Return (x, y) of the center of cell containing provided text 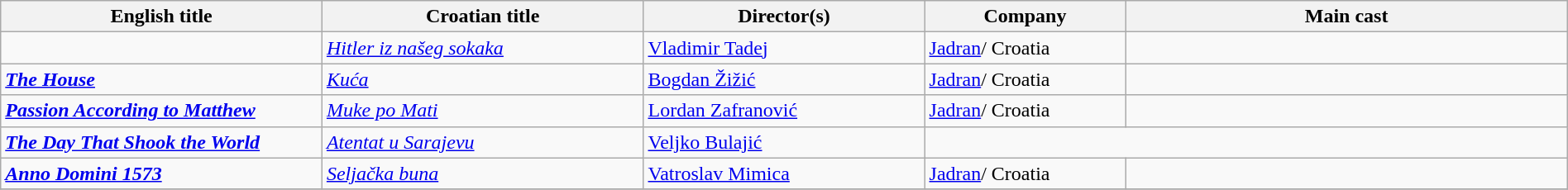
The Day That Shook the World (162, 142)
The House (162, 79)
Vatroslav Mimica (784, 173)
Director(s) (784, 17)
Main cast (1346, 17)
Passion According to Matthew (162, 111)
Atentat u Sarajevu (483, 142)
Kuća (483, 79)
Croatian title (483, 17)
Vladimir Tadej (784, 48)
Veljko Bulajić (784, 142)
Lordan Zafranović (784, 111)
English title (162, 17)
Company (1025, 17)
Muke po Mati (483, 111)
Bogdan Žižić (784, 79)
Anno Domini 1573 (162, 173)
Seljačka buna (483, 173)
Hitler iz našeg sokaka (483, 48)
